Return the (X, Y) coordinate for the center point of the cell that contains the specified text.  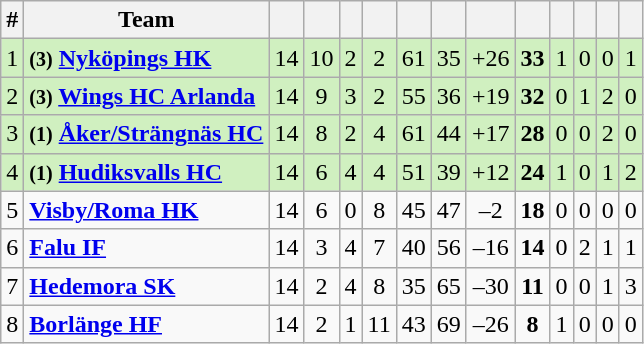
56 (448, 248)
33 (532, 58)
Hedemora SK (146, 286)
Falu IF (146, 248)
# (12, 20)
45 (414, 210)
32 (532, 96)
55 (414, 96)
+12 (490, 172)
36 (448, 96)
28 (532, 134)
44 (448, 134)
–16 (490, 248)
Borlänge HF (146, 324)
40 (414, 248)
(3) Wings HC Arlanda (146, 96)
(3) Nyköpings HK (146, 58)
69 (448, 324)
9 (322, 96)
+19 (490, 96)
–2 (490, 210)
(1) Hudiksvalls HC (146, 172)
+26 (490, 58)
39 (448, 172)
–30 (490, 286)
47 (448, 210)
51 (414, 172)
18 (532, 210)
43 (414, 324)
65 (448, 286)
–26 (490, 324)
+17 (490, 134)
10 (322, 58)
5 (12, 210)
Team (146, 20)
Visby/Roma HK (146, 210)
(1) Åker/Strängnäs HC (146, 134)
24 (532, 172)
